From the cell containing the given text, extract its center point as [x, y] coordinate. 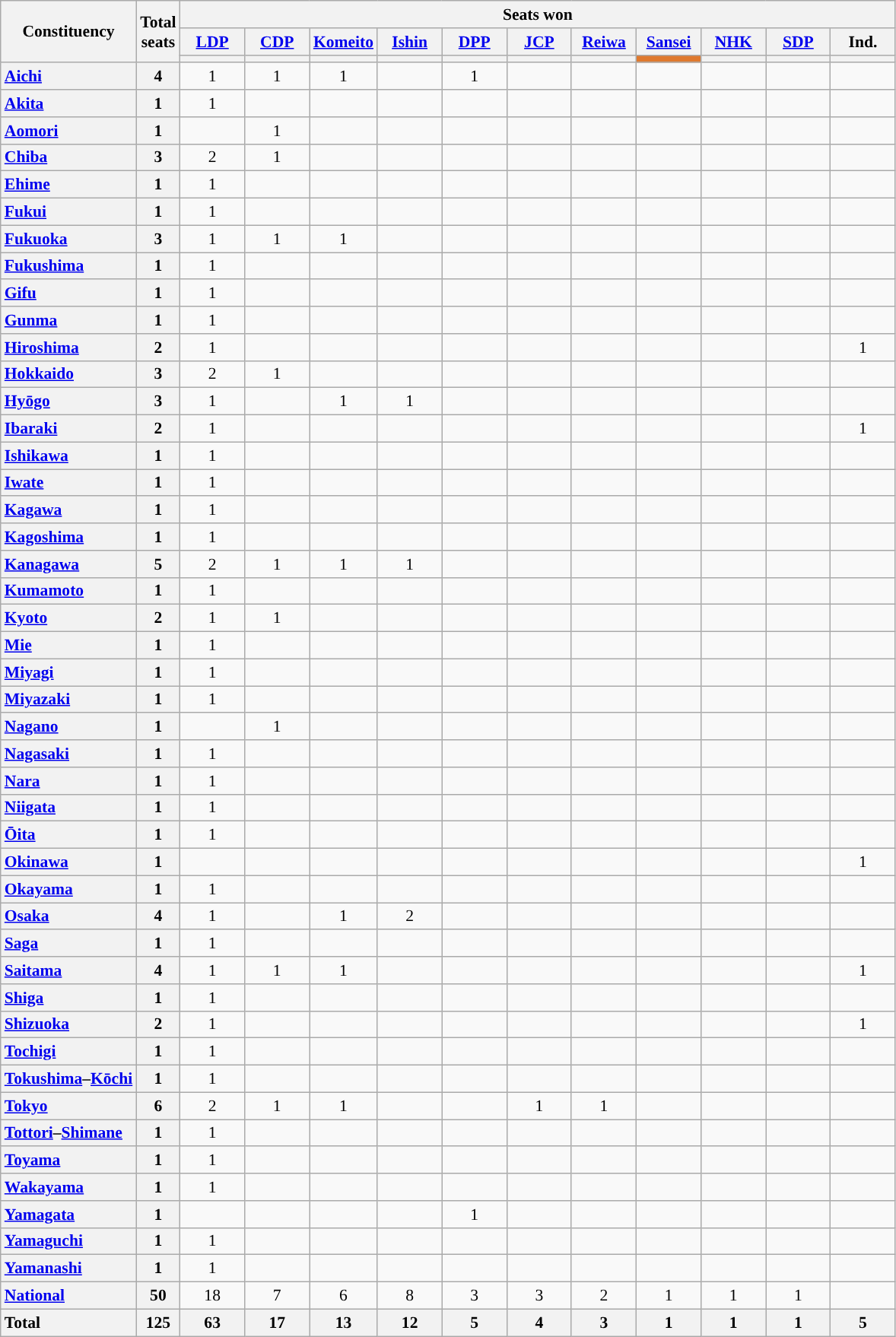
Ishikawa [68, 456]
13 [344, 1323]
Ishin [409, 42]
Ibaraki [68, 429]
Kagawa [68, 510]
Yamagata [68, 1215]
63 [213, 1323]
Wakayama [68, 1187]
Totalseats [158, 32]
Nagasaki [68, 754]
Kagoshima [68, 537]
Okinawa [68, 862]
17 [277, 1323]
Ōita [68, 835]
Reiwa [604, 42]
18 [213, 1296]
Okayama [68, 889]
Iwate [68, 483]
Tokushima–Kōchi [68, 1079]
CDP [277, 42]
Hyōgo [68, 402]
Komeito [344, 42]
Toyama [68, 1161]
Mie [68, 646]
Gunma [68, 320]
Kanagawa [68, 564]
Gifu [68, 294]
National [68, 1296]
Shiga [68, 998]
8 [409, 1296]
NHK [733, 42]
7 [277, 1296]
Total [68, 1323]
Nara [68, 781]
Constituency [68, 32]
Nagano [68, 727]
Shizuoka [68, 1024]
Tokyo [68, 1106]
Kyoto [68, 618]
Yamanashi [68, 1269]
Aomori [68, 131]
50 [158, 1296]
12 [409, 1323]
DPP [475, 42]
Saga [68, 944]
SDP [799, 42]
Ind. [863, 42]
Niigata [68, 808]
Kumamoto [68, 591]
Hiroshima [68, 348]
Saitama [68, 970]
125 [158, 1323]
Fukushima [68, 266]
Aichi [68, 77]
Tochigi [68, 1052]
Osaka [68, 916]
Miyagi [68, 672]
Fukuoka [68, 239]
Sansei [669, 42]
Tottori–Shimane [68, 1133]
Ehime [68, 185]
JCP [539, 42]
Akita [68, 103]
LDP [213, 42]
Miyazaki [68, 700]
Seats won [538, 14]
Hokkaido [68, 374]
Fukui [68, 212]
Yamaguchi [68, 1241]
Chiba [68, 157]
